Identify which cell holds the provided text, then report its [x, y] central coordinate. 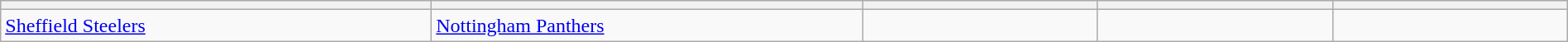
Nottingham Panthers [647, 26]
Sheffield Steelers [217, 26]
